Provide the (x, y) coordinate of the cell's center where the given text is located.  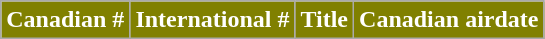
Canadian airdate (449, 20)
Title (324, 20)
Canadian # (66, 20)
International # (212, 20)
